For the text-containing cell, return its midpoint in [x, y] coordinate format. 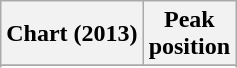
Peak position [189, 34]
Chart (2013) [72, 34]
